Identify which cell holds the provided text, then report its (x, y) central coordinate. 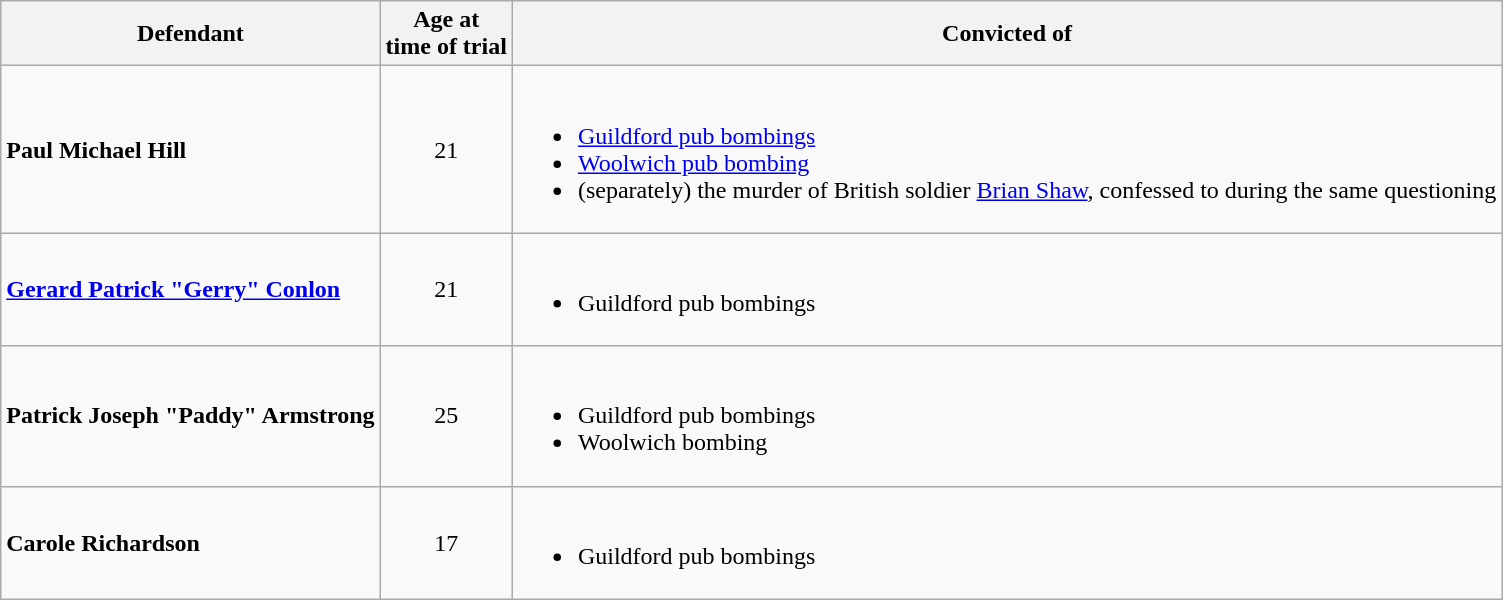
Guildford pub bombingsWoolwich pub bombing(separately) the murder of British soldier Brian Shaw, confessed to during the same questioning (1006, 150)
Gerard Patrick "Gerry" Conlon (190, 290)
Carole Richardson (190, 542)
Patrick Joseph "Paddy" Armstrong (190, 416)
17 (446, 542)
Defendant (190, 34)
Convicted of (1006, 34)
25 (446, 416)
Age attime of trial (446, 34)
Paul Michael Hill (190, 150)
Guildford pub bombingsWoolwich bombing (1006, 416)
